Extract the (x, y) coordinate from the center of the cell holding the provided text.  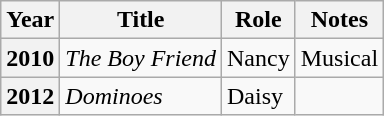
2010 (30, 58)
Nancy (259, 58)
Title (141, 20)
Year (30, 20)
Daisy (259, 96)
Dominoes (141, 96)
Notes (339, 20)
Role (259, 20)
2012 (30, 96)
The Boy Friend (141, 58)
Musical (339, 58)
